Output the (X, Y) coordinate of the center of the cell containing the given text.  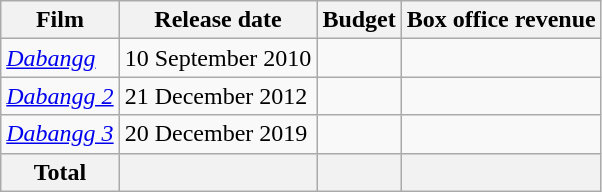
Film (60, 20)
Budget (359, 20)
20 December 2019 (218, 134)
Total (60, 172)
21 December 2012 (218, 96)
Box office revenue (501, 20)
Dabangg (60, 58)
Release date (218, 20)
Dabangg 3 (60, 134)
10 September 2010 (218, 58)
Dabangg 2 (60, 96)
